Extract the [X, Y] coordinate from the center of the cell holding the provided text.  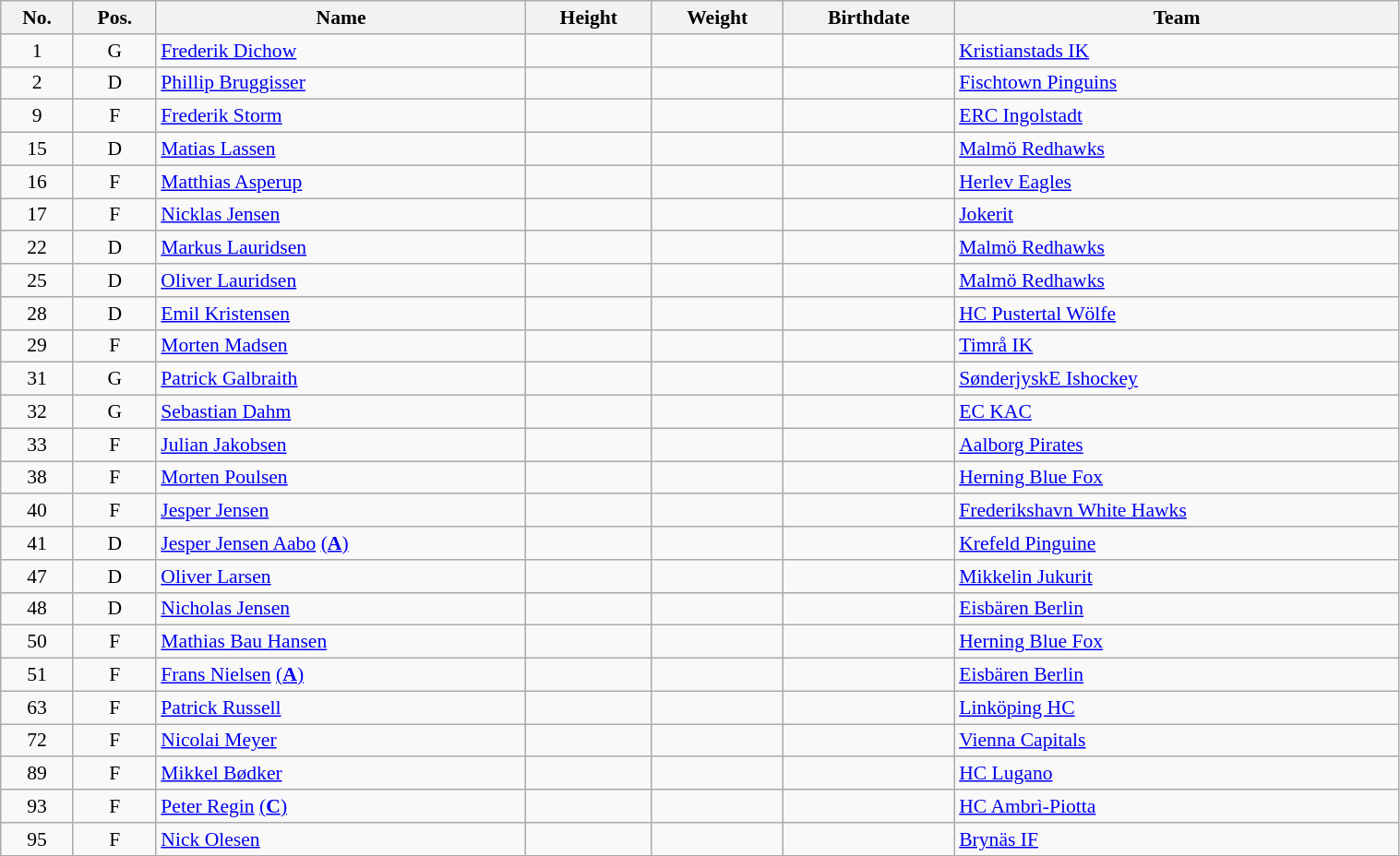
16 [37, 182]
28 [37, 314]
HC Pustertal Wölfe [1177, 314]
40 [37, 511]
Jokerit [1177, 215]
Timrå IK [1177, 346]
Weight [718, 18]
Phillip Bruggisser [341, 83]
Team [1177, 18]
38 [37, 478]
SønderjyskE Ishockey [1177, 379]
Brynäs IF [1177, 839]
Sebastian Dahm [341, 412]
17 [37, 215]
Height [589, 18]
Pos. [114, 18]
15 [37, 149]
32 [37, 412]
Markus Lauridsen [341, 248]
Morten Poulsen [341, 478]
HC Ambrì-Piotta [1177, 806]
Nicholas Jensen [341, 609]
Aalborg Pirates [1177, 445]
ERC Ingolstadt [1177, 116]
HC Lugano [1177, 774]
Nick Olesen [341, 839]
Peter Regin (C) [341, 806]
Kristianstads IK [1177, 51]
9 [37, 116]
2 [37, 83]
Krefeld Pinguine [1177, 543]
Linköping HC [1177, 707]
1 [37, 51]
Frederik Storm [341, 116]
Matias Lassen [341, 149]
Mikkelin Jukurit [1177, 577]
72 [37, 741]
63 [37, 707]
29 [37, 346]
Matthias Asperup [341, 182]
Patrick Galbraith [341, 379]
No. [37, 18]
Name [341, 18]
25 [37, 280]
47 [37, 577]
51 [37, 675]
Vienna Capitals [1177, 741]
93 [37, 806]
41 [37, 543]
Mathias Bau Hansen [341, 642]
Emil Kristensen [341, 314]
48 [37, 609]
22 [37, 248]
89 [37, 774]
Patrick Russell [341, 707]
Fischtown Pinguins [1177, 83]
Julian Jakobsen [341, 445]
Morten Madsen [341, 346]
50 [37, 642]
Herlev Eagles [1177, 182]
Oliver Lauridsen [341, 280]
Birthdate [869, 18]
Nicolai Meyer [341, 741]
Mikkel Bødker [341, 774]
31 [37, 379]
Frederikshavn White Hawks [1177, 511]
Jesper Jensen [341, 511]
Oliver Larsen [341, 577]
Nicklas Jensen [341, 215]
EC KAC [1177, 412]
Jesper Jensen Aabo (A) [341, 543]
33 [37, 445]
Frans Nielsen (A) [341, 675]
Frederik Dichow [341, 51]
95 [37, 839]
